Search for the cell housing the specified text and yield its (X, Y) center coordinate. 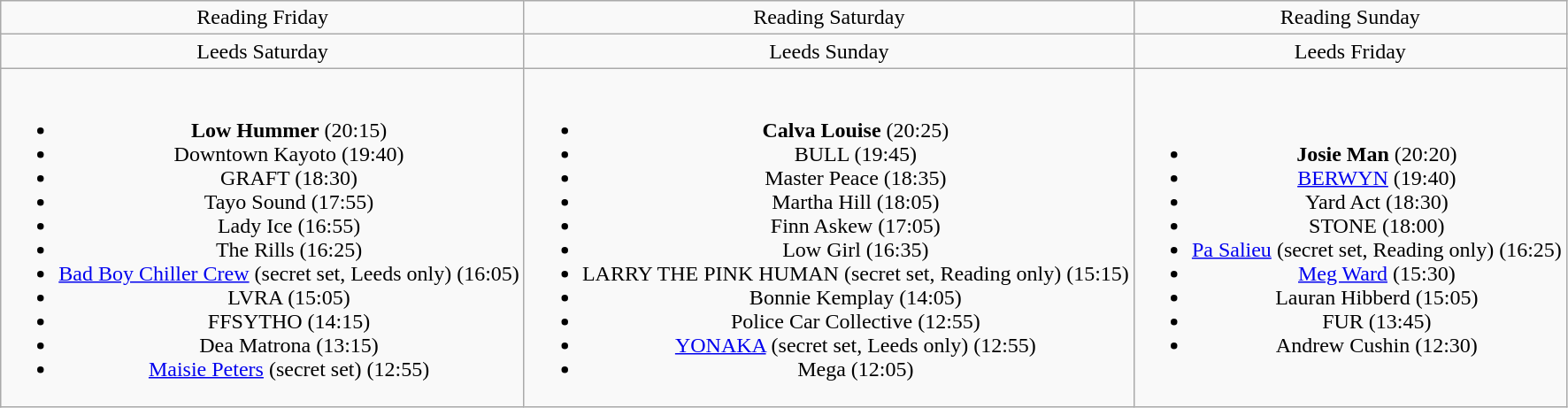
Reading Sunday (1350, 18)
Reading Friday (263, 18)
Leeds Sunday (828, 51)
Leeds Saturday (263, 51)
Leeds Friday (1350, 51)
Reading Saturday (828, 18)
